From the cell containing the given text, extract its center point as (X, Y) coordinate. 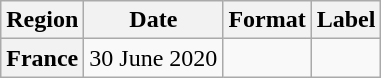
Date (154, 20)
Format (267, 20)
France (42, 58)
Label (346, 20)
Region (42, 20)
30 June 2020 (154, 58)
